Scan for the cell matching the given text and deliver its [X, Y] coordinate at center. 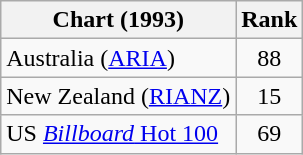
US Billboard Hot 100 [118, 134]
15 [270, 96]
Chart (1993) [118, 20]
Rank [270, 20]
Australia (ARIA) [118, 58]
69 [270, 134]
New Zealand (RIANZ) [118, 96]
88 [270, 58]
